Identify which cell holds the provided text, then report its (x, y) central coordinate. 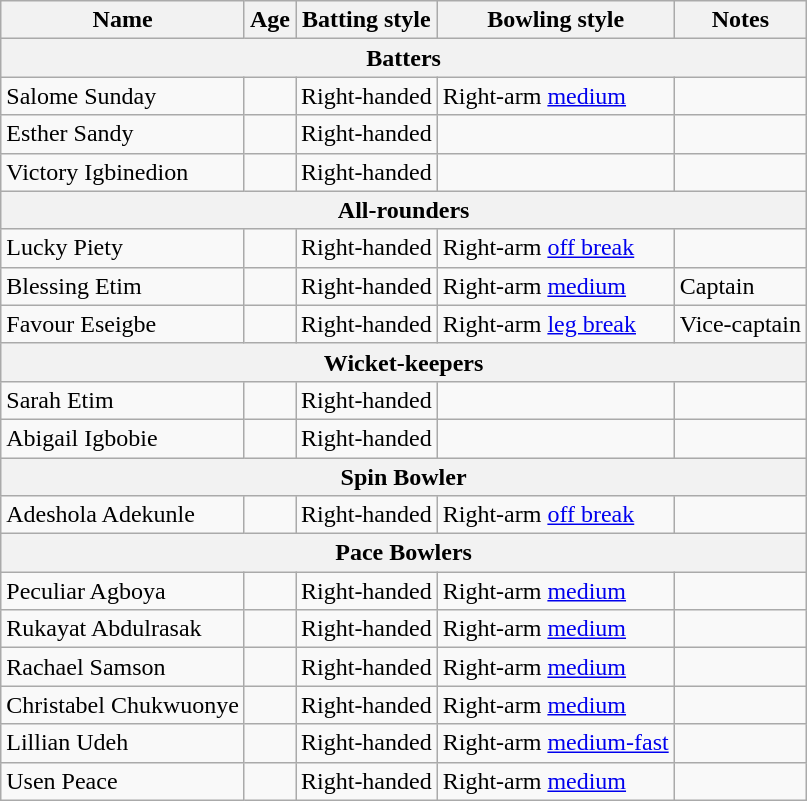
Captain (740, 286)
Right-arm leg break (556, 324)
Pace Bowlers (404, 553)
Sarah Etim (123, 400)
All-rounders (404, 210)
Batters (404, 58)
Christabel Chukwuonye (123, 705)
Right-arm medium-fast (556, 743)
Lillian Udeh (123, 743)
Blessing Etim (123, 286)
Abigail Igbobie (123, 438)
Rachael Samson (123, 667)
Peculiar Agboya (123, 591)
Usen Peace (123, 781)
Salome Sunday (123, 96)
Favour Eseigbe (123, 324)
Adeshola Adekunle (123, 515)
Victory Igbinedion (123, 172)
Batting style (367, 20)
Notes (740, 20)
Wicket-keepers (404, 362)
Vice-captain (740, 324)
Rukayat Abdulrasak (123, 629)
Esther Sandy (123, 134)
Age (270, 20)
Name (123, 20)
Bowling style (556, 20)
Spin Bowler (404, 477)
Lucky Piety (123, 248)
